For the text-containing cell, return its midpoint in [X, Y] coordinate format. 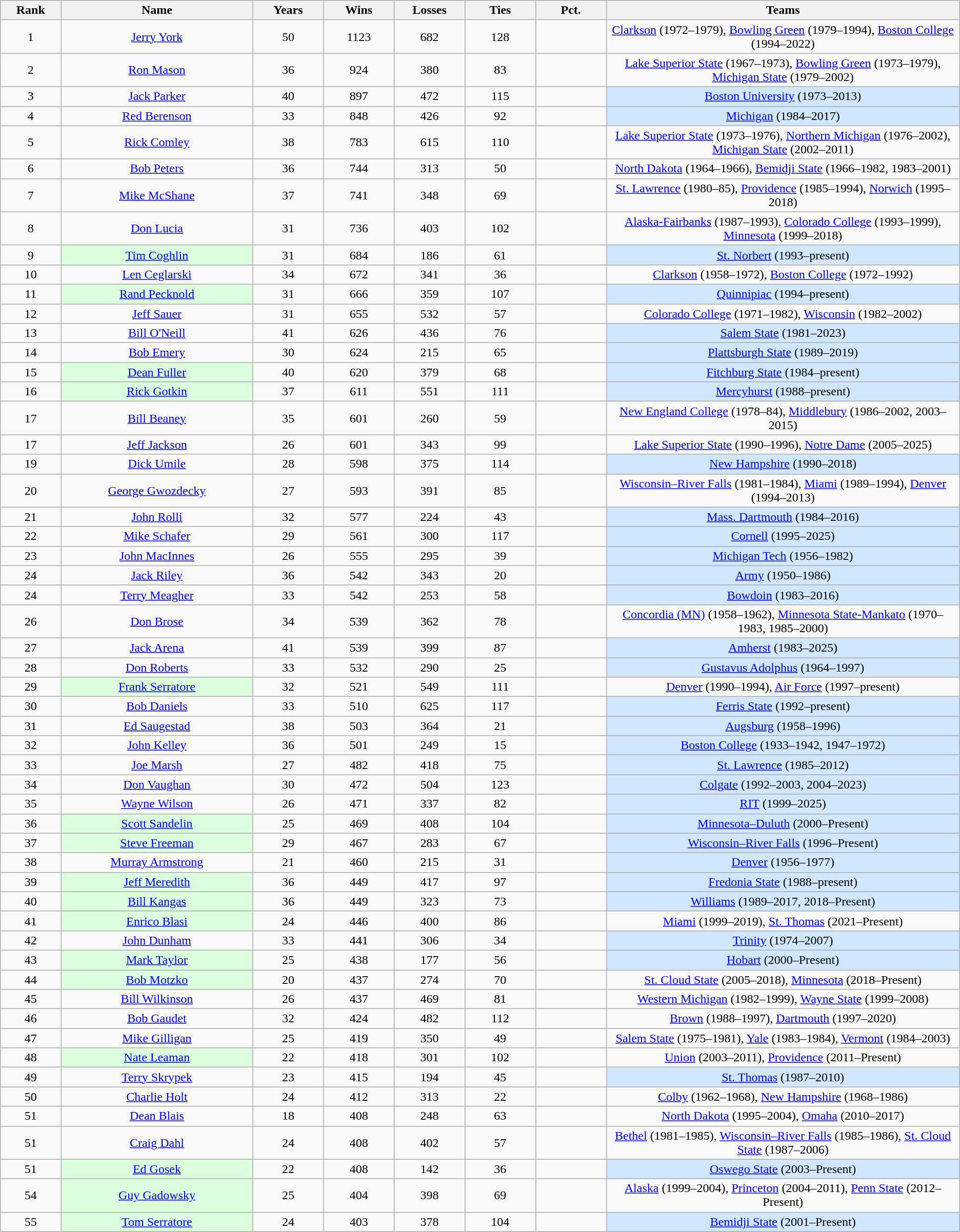
68 [500, 372]
St. Norbert (1993–present) [783, 255]
12 [31, 313]
625 [430, 706]
47 [31, 1038]
783 [359, 143]
Ferris State (1992–present) [783, 706]
Murray Armstrong [157, 862]
Don Vaughan [157, 784]
Jack Parker [157, 96]
Bowdoin (1983–2016) [783, 595]
441 [359, 940]
417 [430, 882]
61 [500, 255]
St. Lawrence (1985–2012) [783, 765]
7 [31, 195]
224 [430, 517]
Rick Comley [157, 143]
Wins [359, 10]
8 [31, 229]
John Rolli [157, 517]
Minnesota–Duluth (2000–Present) [783, 823]
924 [359, 70]
Don Roberts [157, 667]
Years [288, 10]
44 [31, 980]
1123 [359, 37]
504 [430, 784]
9 [31, 255]
Len Ceglarski [157, 274]
56 [500, 960]
Nate Leaman [157, 1058]
Boston University (1973–2013) [783, 96]
John Dunham [157, 940]
446 [359, 921]
Wisconsin–River Falls (1996–Present) [783, 843]
Enrico Blasi [157, 921]
Clarkson (1972–1979), Bowling Green (1979–1994), Boston College (1994–2022) [783, 37]
128 [500, 37]
Lake Superior State (1967–1973), Bowling Green (1973–1979), Michigan State (1979–2002) [783, 70]
741 [359, 195]
399 [430, 648]
Ties [500, 10]
260 [430, 418]
Mercyhurst (1988–present) [783, 392]
6 [31, 169]
Don Lucia [157, 229]
Michigan (1984–2017) [783, 116]
Hobart (2000–Present) [783, 960]
436 [430, 333]
Quinnipiac (1994–present) [783, 294]
Williams (1989–2017, 2018–Present) [783, 901]
362 [430, 621]
611 [359, 392]
Bob Motzko [157, 980]
14 [31, 353]
Mike McShane [157, 195]
55 [31, 1222]
Red Berenson [157, 116]
Bob Gaudet [157, 1019]
555 [359, 556]
549 [430, 687]
Trinity (1974–2007) [783, 940]
424 [359, 1019]
65 [500, 353]
RIT (1999–2025) [783, 804]
300 [430, 536]
682 [430, 37]
Don Brose [157, 621]
Tom Serratore [157, 1222]
283 [430, 843]
Salem State (1975–1981), Yale (1983–1984), Vermont (1984–2003) [783, 1038]
Ron Mason [157, 70]
North Dakota (1964–1966), Bemidji State (1966–1982, 1983–2001) [783, 169]
Ed Saugestad [157, 726]
471 [359, 804]
82 [500, 804]
412 [359, 1097]
New Hampshire (1990–2018) [783, 464]
Bill Beaney [157, 418]
Craig Dahl [157, 1142]
John MacInnes [157, 556]
Dean Fuller [157, 372]
Gustavus Adolphus (1964–1997) [783, 667]
274 [430, 980]
John Kelley [157, 745]
142 [430, 1169]
58 [500, 595]
10 [31, 274]
85 [500, 490]
736 [359, 229]
83 [500, 70]
2 [31, 70]
42 [31, 940]
Bill Wilkinson [157, 999]
Bethel (1981–1985), Wisconsin–River Falls (1985–1986), St. Cloud State (1987–2006) [783, 1142]
337 [430, 804]
Mass. Dartmouth (1984–2016) [783, 517]
Western Michigan (1982–1999), Wayne State (1999–2008) [783, 999]
624 [359, 353]
Charlie Holt [157, 1097]
Pct. [571, 10]
48 [31, 1058]
Clarkson (1958–1972), Boston College (1972–1992) [783, 274]
Colorado College (1971–1982), Wisconsin (1982–2002) [783, 313]
391 [430, 490]
St. Lawrence (1980–85), Providence (1985–1994), Norwich (1995–2018) [783, 195]
Boston College (1933–1942, 1947–1972) [783, 745]
400 [430, 921]
73 [500, 901]
Bemidji State (2001–Present) [783, 1222]
Teams [783, 10]
Denver (1956–1977) [783, 862]
350 [430, 1038]
Concordia (MN) (1958–1962), Minnesota State-Mankato (1970–1983, 1985–2000) [783, 621]
Dick Umile [157, 464]
253 [430, 595]
672 [359, 274]
551 [430, 392]
107 [500, 294]
415 [359, 1077]
577 [359, 517]
67 [500, 843]
744 [359, 169]
Alaska (1999–2004), Princeton (2004–2011), Penn State (2012–Present) [783, 1196]
54 [31, 1196]
Jeff Jackson [157, 445]
897 [359, 96]
364 [430, 726]
Cornell (1995–2025) [783, 536]
123 [500, 784]
Guy Gadowsky [157, 1196]
626 [359, 333]
Mike Schafer [157, 536]
Brown (1988–1997), Dartmouth (1997–2020) [783, 1019]
Bill Kangas [157, 901]
Jack Arena [157, 648]
503 [359, 726]
615 [430, 143]
684 [359, 255]
Salem State (1981–2023) [783, 333]
99 [500, 445]
1 [31, 37]
380 [430, 70]
78 [500, 621]
Bill O'Neill [157, 333]
Plattsburgh State (1989–2019) [783, 353]
18 [288, 1116]
New England College (1978–84), Middlebury (1986–2002, 2003–2015) [783, 418]
112 [500, 1019]
301 [430, 1058]
426 [430, 116]
521 [359, 687]
Michigan Tech (1956–1982) [783, 556]
86 [500, 921]
Dean Blais [157, 1116]
Jack Riley [157, 575]
George Gwozdecky [157, 490]
467 [359, 843]
Rick Gotkin [157, 392]
St. Cloud State (2005–2018), Minnesota (2018–Present) [783, 980]
323 [430, 901]
438 [359, 960]
248 [430, 1116]
Steve Freeman [157, 843]
Rand Pecknold [157, 294]
295 [430, 556]
Jerry York [157, 37]
Bob Emery [157, 353]
75 [500, 765]
419 [359, 1038]
Terry Meagher [157, 595]
593 [359, 490]
666 [359, 294]
379 [430, 372]
398 [430, 1196]
402 [430, 1142]
63 [500, 1116]
375 [430, 464]
Tim Coghlin [157, 255]
59 [500, 418]
359 [430, 294]
620 [359, 372]
70 [500, 980]
Colgate (1992–2003, 2004–2023) [783, 784]
848 [359, 116]
76 [500, 333]
11 [31, 294]
655 [359, 313]
114 [500, 464]
404 [359, 1196]
97 [500, 882]
378 [430, 1222]
Augsburg (1958–1996) [783, 726]
561 [359, 536]
110 [500, 143]
Amherst (1983–2025) [783, 648]
5 [31, 143]
598 [359, 464]
Alaska-Fairbanks (1987–1993), Colorado College (1993–1999), Minnesota (1999–2018) [783, 229]
Joe Marsh [157, 765]
Union (2003–2011), Providence (2011–Present) [783, 1058]
92 [500, 116]
Denver (1990–1994), Air Force (1997–present) [783, 687]
115 [500, 96]
Oswego State (2003–Present) [783, 1169]
Jeff Meredith [157, 882]
16 [31, 392]
Mark Taylor [157, 960]
87 [500, 648]
Colby (1962–1968), New Hampshire (1968–1986) [783, 1097]
4 [31, 116]
Fredonia State (1988–present) [783, 882]
Lake Superior State (1990–1996), Notre Dame (2005–2025) [783, 445]
Wayne Wilson [157, 804]
St. Thomas (1987–2010) [783, 1077]
177 [430, 960]
Mike Gilligan [157, 1038]
Terry Skrypek [157, 1077]
Bob Daniels [157, 706]
186 [430, 255]
Name [157, 10]
19 [31, 464]
46 [31, 1019]
Rank [31, 10]
510 [359, 706]
Fitchburg State (1984–present) [783, 372]
3 [31, 96]
341 [430, 274]
North Dakota (1995–2004), Omaha (2010–2017) [783, 1116]
Ed Gosek [157, 1169]
Army (1950–1986) [783, 575]
Scott Sandelin [157, 823]
290 [430, 667]
Losses [430, 10]
501 [359, 745]
81 [500, 999]
13 [31, 333]
460 [359, 862]
249 [430, 745]
Miami (1999–2019), St. Thomas (2021–Present) [783, 921]
Jeff Sauer [157, 313]
348 [430, 195]
Wisconsin–River Falls (1981–1984), Miami (1989–1994), Denver (1994–2013) [783, 490]
Bob Peters [157, 169]
Lake Superior State (1973–1976), Northern Michigan (1976–2002), Michigan State (2002–2011) [783, 143]
306 [430, 940]
194 [430, 1077]
Frank Serratore [157, 687]
